Identify which cell holds the provided text, then report its (x, y) central coordinate. 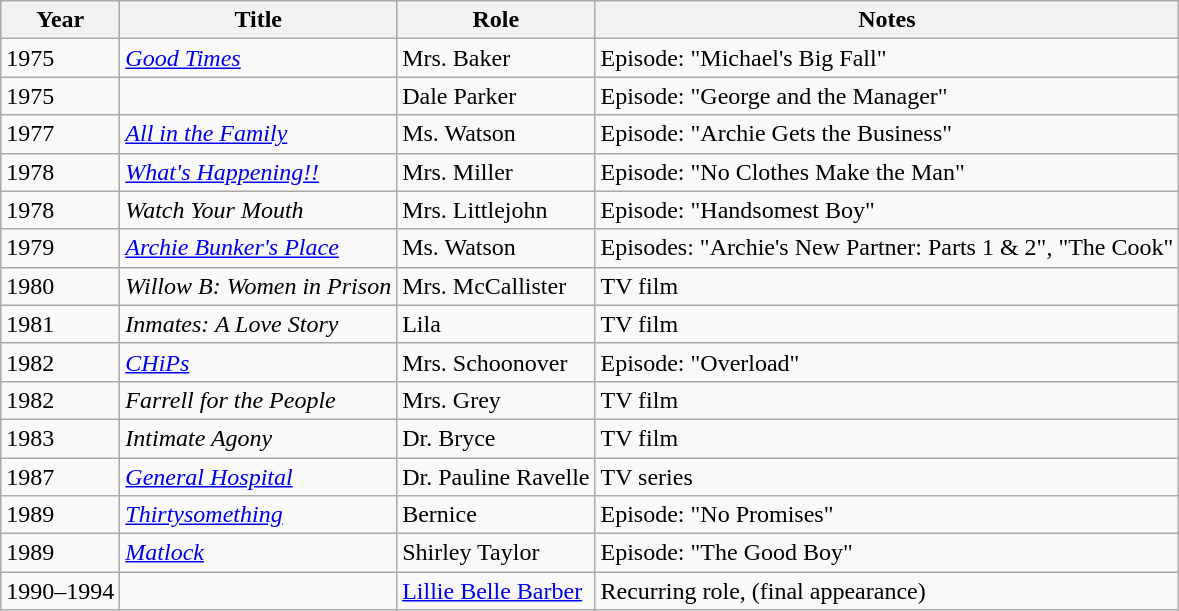
Episodes: "Archie's New Partner: Parts 1 & 2", "The Cook" (887, 248)
TV series (887, 477)
Lila (496, 324)
What's Happening!! (258, 172)
Mrs. Grey (496, 400)
Dr. Bryce (496, 438)
1977 (60, 134)
Episode: "Archie Gets the Business" (887, 134)
Mrs. Littlejohn (496, 210)
Notes (887, 20)
Episode: "Handsomest Boy" (887, 210)
Mrs. McCallister (496, 286)
Bernice (496, 515)
Inmates: A Love Story (258, 324)
1980 (60, 286)
Episode: "George and the Manager" (887, 96)
1981 (60, 324)
Mrs. Baker (496, 58)
Episode: "The Good Boy" (887, 553)
1990–1994 (60, 591)
Role (496, 20)
Thirtysomething (258, 515)
Shirley Taylor (496, 553)
Matlock (258, 553)
General Hospital (258, 477)
1983 (60, 438)
CHiPs (258, 362)
Intimate Agony (258, 438)
Archie Bunker's Place (258, 248)
Willow B: Women in Prison (258, 286)
1987 (60, 477)
Recurring role, (final appearance) (887, 591)
1979 (60, 248)
Lillie Belle Barber (496, 591)
All in the Family (258, 134)
Episode: "No Promises" (887, 515)
Episode: "No Clothes Make the Man" (887, 172)
Mrs. Miller (496, 172)
Dr. Pauline Ravelle (496, 477)
Mrs. Schoonover (496, 362)
Dale Parker (496, 96)
Watch Your Mouth (258, 210)
Year (60, 20)
Farrell for the People (258, 400)
Episode: "Overload" (887, 362)
Title (258, 20)
Episode: "Michael's Big Fall" (887, 58)
Good Times (258, 58)
